From the cell containing the given text, extract its center point as [x, y] coordinate. 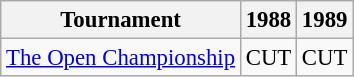
1988 [268, 20]
1989 [325, 20]
Tournament [121, 20]
The Open Championship [121, 58]
